Determine the (x, y) coordinate at the center of the cell enclosing the given text.  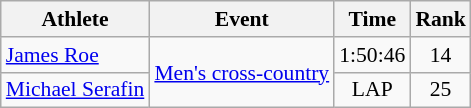
1:50:46 (372, 55)
Men's cross-country (242, 72)
25 (440, 90)
Rank (440, 19)
James Roe (76, 55)
Athlete (76, 19)
Michael Serafin (76, 90)
Time (372, 19)
Event (242, 19)
14 (440, 55)
LAP (372, 90)
